Locate the cell with the specified text and output its [X, Y] center coordinate. 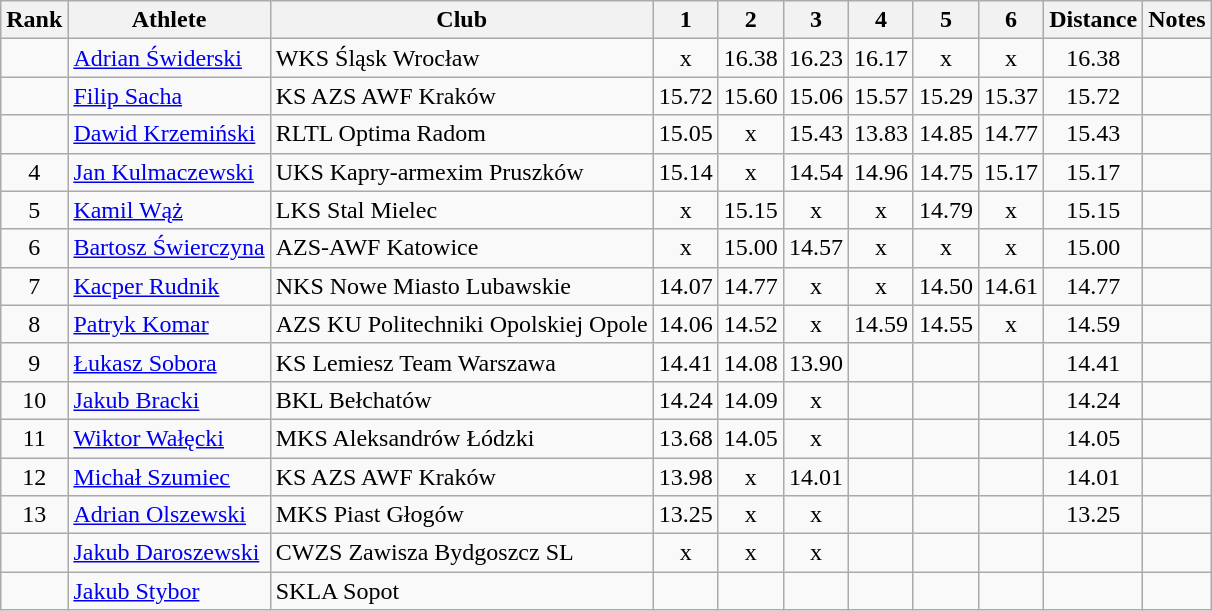
Wiktor Wałęcki [169, 438]
14.08 [750, 362]
Patryk Komar [169, 324]
15.06 [816, 96]
12 [34, 477]
Jan Kulmaczewski [169, 172]
Adrian Świderski [169, 58]
14.61 [1012, 286]
13.98 [686, 477]
15.57 [880, 96]
Adrian Olszewski [169, 515]
14.96 [880, 172]
Kamil Wąż [169, 210]
Athlete [169, 20]
Club [462, 20]
CWZS Zawisza Bydgoszcz SL [462, 553]
KS Lemiesz Team Warszawa [462, 362]
Jakub Stybor [169, 591]
AZS KU Politechniki Opolskiej Opole [462, 324]
13 [34, 515]
Rank [34, 20]
11 [34, 438]
9 [34, 362]
13.68 [686, 438]
MKS Piast Głogów [462, 515]
14.55 [946, 324]
15.05 [686, 134]
15.14 [686, 172]
RLTL Optima Radom [462, 134]
NKS Nowe Miasto Lubawskie [462, 286]
14.57 [816, 248]
MKS Aleksandrów Łódzki [462, 438]
13.90 [816, 362]
WKS Śląsk Wrocław [462, 58]
16.23 [816, 58]
Distance [1094, 20]
16.17 [880, 58]
1 [686, 20]
2 [750, 20]
14.75 [946, 172]
Łukasz Sobora [169, 362]
3 [816, 20]
Jakub Bracki [169, 400]
15.29 [946, 96]
AZS-AWF Katowice [462, 248]
Dawid Krzemiński [169, 134]
LKS Stal Mielec [462, 210]
14.09 [750, 400]
8 [34, 324]
14.06 [686, 324]
Filip Sacha [169, 96]
13.83 [880, 134]
14.54 [816, 172]
UKS Kapry-armexim Pruszków [462, 172]
15.60 [750, 96]
Kacper Rudnik [169, 286]
7 [34, 286]
14.85 [946, 134]
SKLA Sopot [462, 591]
14.50 [946, 286]
14.52 [750, 324]
14.79 [946, 210]
Notes [1177, 20]
Michał Szumiec [169, 477]
BKL Bełchatów [462, 400]
15.37 [1012, 96]
Jakub Daroszewski [169, 553]
10 [34, 400]
14.07 [686, 286]
Bartosz Świerczyna [169, 248]
